Return (x, y) of the center of cell containing provided text 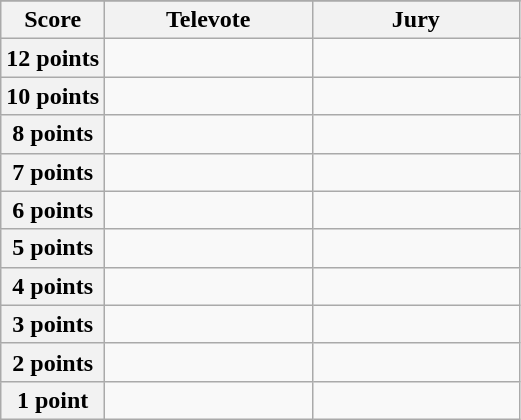
10 points (53, 96)
2 points (53, 362)
12 points (53, 58)
6 points (53, 210)
8 points (53, 134)
Jury (416, 20)
5 points (53, 248)
1 point (53, 400)
Score (53, 20)
Televote (209, 20)
7 points (53, 172)
4 points (53, 286)
3 points (53, 324)
